Capture the cell that displays the provided text and extract its [x, y] central coordinate. 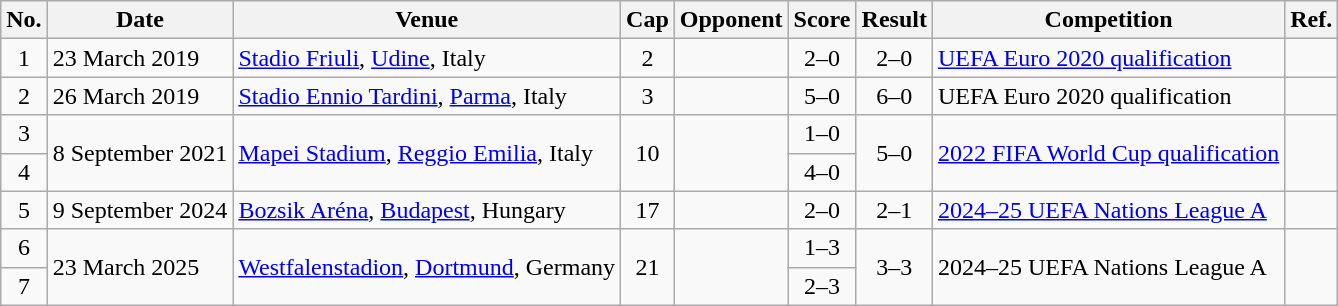
4 [24, 172]
3–3 [894, 267]
Mapei Stadium, Reggio Emilia, Italy [427, 153]
17 [648, 210]
Venue [427, 20]
23 March 2025 [140, 267]
Westfalenstadion, Dortmund, Germany [427, 267]
Date [140, 20]
6–0 [894, 96]
21 [648, 267]
7 [24, 286]
1–3 [822, 248]
2022 FIFA World Cup qualification [1108, 153]
Result [894, 20]
2–1 [894, 210]
Bozsik Aréna, Budapest, Hungary [427, 210]
5 [24, 210]
10 [648, 153]
Score [822, 20]
Cap [648, 20]
1 [24, 58]
Stadio Ennio Tardini, Parma, Italy [427, 96]
No. [24, 20]
2–3 [822, 286]
4–0 [822, 172]
26 March 2019 [140, 96]
Opponent [731, 20]
8 September 2021 [140, 153]
Stadio Friuli, Udine, Italy [427, 58]
1–0 [822, 134]
Competition [1108, 20]
9 September 2024 [140, 210]
23 March 2019 [140, 58]
6 [24, 248]
Ref. [1312, 20]
